Output the [x, y] coordinate of the center of the cell containing the given text.  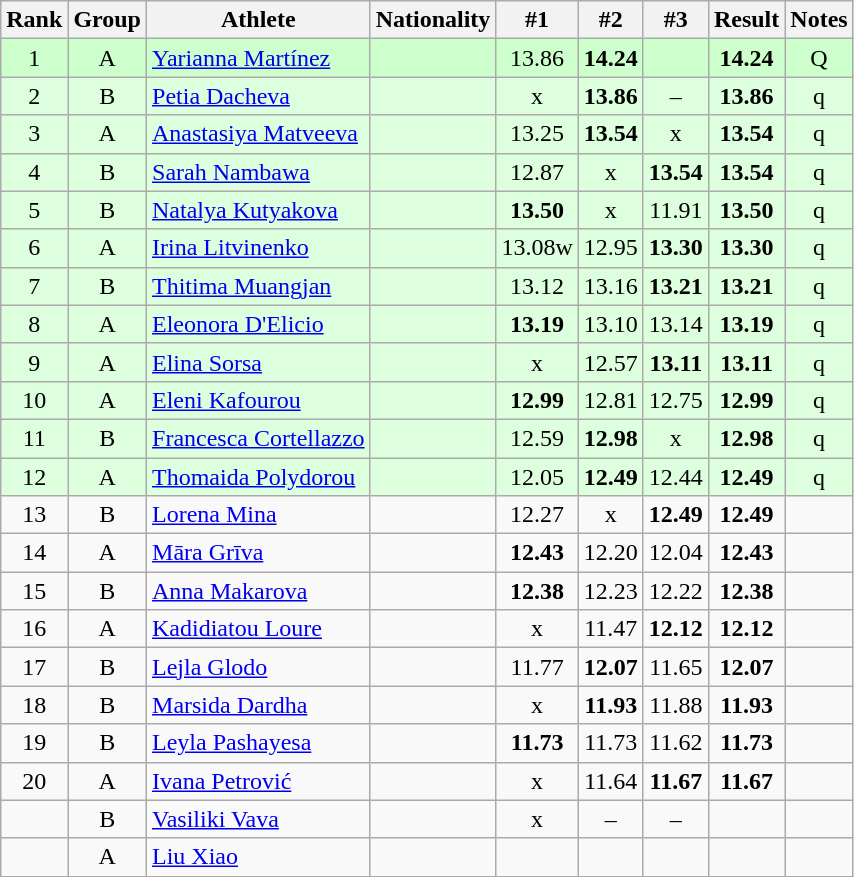
13.12 [537, 286]
#2 [610, 20]
13.08w [537, 248]
12.04 [676, 553]
Liu Xiao [259, 857]
Yarianna Martínez [259, 58]
12.75 [676, 400]
11.65 [676, 667]
Rank [34, 20]
10 [34, 400]
Kadidiatou Loure [259, 629]
Nationality [433, 20]
12.87 [537, 172]
14 [34, 553]
Māra Grīva [259, 553]
Athlete [259, 20]
20 [34, 781]
12.44 [676, 477]
11.91 [676, 210]
Marsida Dardha [259, 705]
Eleni Kafourou [259, 400]
12.95 [610, 248]
12 [34, 477]
Anastasiya Matveeva [259, 134]
Thomaida Polydorou [259, 477]
9 [34, 362]
15 [34, 591]
16 [34, 629]
13 [34, 515]
12.81 [610, 400]
11.62 [676, 743]
12.27 [537, 515]
17 [34, 667]
4 [34, 172]
12.05 [537, 477]
Francesca Cortellazzo [259, 438]
Notes [819, 20]
11.47 [610, 629]
#3 [676, 20]
11.88 [676, 705]
Q [819, 58]
2 [34, 96]
3 [34, 134]
Petia Dacheva [259, 96]
Natalya Kutyakova [259, 210]
11 [34, 438]
Lorena Mina [259, 515]
8 [34, 324]
11.77 [537, 667]
Eleonora D'Elicio [259, 324]
Irina Litvinenko [259, 248]
5 [34, 210]
Vasiliki Vava [259, 819]
13.16 [610, 286]
12.57 [610, 362]
Result [746, 20]
19 [34, 743]
12.20 [610, 553]
#1 [537, 20]
Anna Makarova [259, 591]
Ivana Petrović [259, 781]
12.23 [610, 591]
6 [34, 248]
Thitima Muangjan [259, 286]
12.59 [537, 438]
Leyla Pashayesa [259, 743]
13.14 [676, 324]
7 [34, 286]
18 [34, 705]
13.10 [610, 324]
1 [34, 58]
11.64 [610, 781]
12.22 [676, 591]
Sarah Nambawa [259, 172]
Elina Sorsa [259, 362]
Group [108, 20]
13.25 [537, 134]
Lejla Glodo [259, 667]
